Pinpoint the cell where the given text exists, returning its (X, Y) midpoint coordinate. 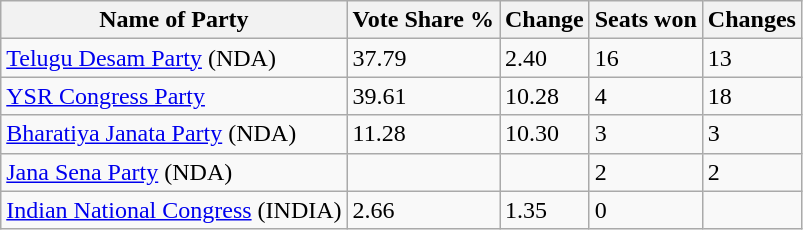
Seats won (646, 20)
11.28 (423, 134)
Changes (752, 20)
Vote Share % (423, 20)
Indian National Congress (INDIA) (174, 210)
1.35 (545, 210)
Name of Party (174, 20)
10.30 (545, 134)
39.61 (423, 96)
0 (646, 210)
16 (646, 58)
13 (752, 58)
Telugu Desam Party (NDA) (174, 58)
Jana Sena Party (NDA) (174, 172)
4 (646, 96)
18 (752, 96)
37.79 (423, 58)
2.40 (545, 58)
10.28 (545, 96)
Change (545, 20)
YSR Congress Party (174, 96)
2.66 (423, 210)
Bharatiya Janata Party (NDA) (174, 134)
